Detect which cell encompasses the target text, then output its (X, Y) center coordinate. 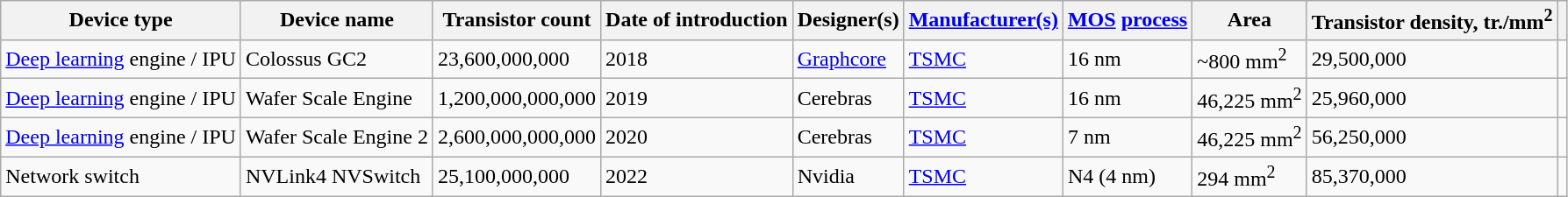
23,600,000,000 (516, 60)
N4 (4 nm) (1127, 177)
Device name (337, 21)
~800 mm2 (1249, 60)
Graphcore (848, 60)
Colossus GC2 (337, 60)
Manufacturer(s) (983, 21)
25,100,000,000 (516, 177)
25,960,000 (1432, 98)
2022 (697, 177)
Nvidia (848, 177)
MOS process (1127, 21)
Area (1249, 21)
Transistor count (516, 21)
Wafer Scale Engine 2 (337, 137)
Date of introduction (697, 21)
1,200,000,000,000 (516, 98)
Network switch (121, 177)
294 mm2 (1249, 177)
56,250,000 (1432, 137)
Device type (121, 21)
2018 (697, 60)
85,370,000 (1432, 177)
Wafer Scale Engine (337, 98)
2,600,000,000,000 (516, 137)
2019 (697, 98)
29,500,000 (1432, 60)
NVLink4 NVSwitch (337, 177)
7 nm (1127, 137)
2020 (697, 137)
Designer(s) (848, 21)
Transistor density, tr./mm2 (1432, 21)
